Find where the given text appears and provide that cell's center as [X, Y] coordinate. 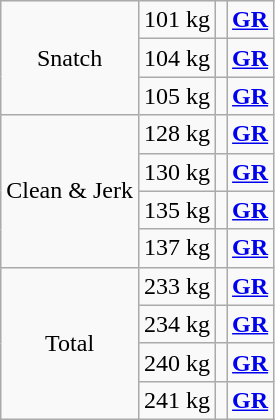
128 kg [176, 134]
233 kg [176, 286]
Clean & Jerk [70, 191]
104 kg [176, 58]
101 kg [176, 20]
130 kg [176, 172]
137 kg [176, 248]
241 kg [176, 400]
234 kg [176, 324]
240 kg [176, 362]
Total [70, 343]
105 kg [176, 96]
Snatch [70, 58]
135 kg [176, 210]
